Scan for the cell matching the given text and deliver its [x, y] coordinate at center. 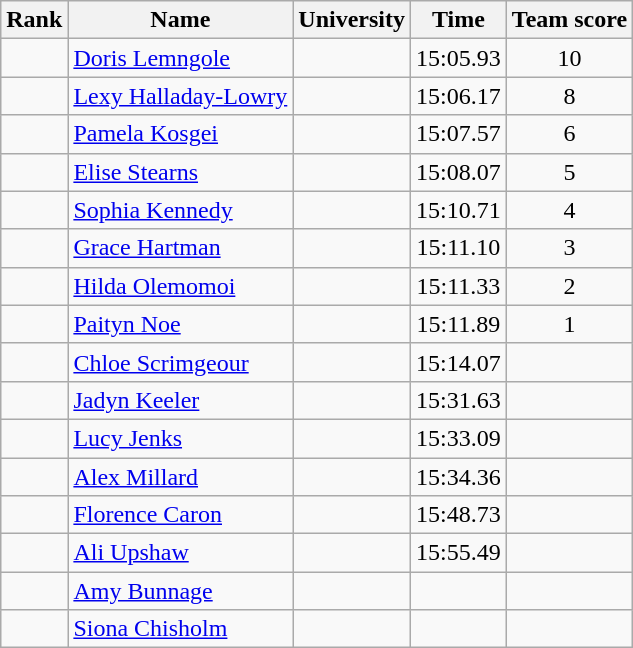
15:33.09 [459, 438]
Amy Bunnage [180, 591]
1 [569, 324]
Lexy Halladay-Lowry [180, 96]
Time [459, 20]
Rank [34, 20]
Alex Millard [180, 477]
Hilda Olemomoi [180, 286]
Florence Caron [180, 515]
Name [180, 20]
15:11.89 [459, 324]
6 [569, 134]
Pamela Kosgei [180, 134]
Elise Stearns [180, 172]
Grace Hartman [180, 248]
4 [569, 210]
Team score [569, 20]
15:14.07 [459, 362]
15:07.57 [459, 134]
15:08.07 [459, 172]
2 [569, 286]
Jadyn Keeler [180, 400]
University [352, 20]
15:34.36 [459, 477]
5 [569, 172]
Chloe Scrimgeour [180, 362]
15:55.49 [459, 553]
15:11.10 [459, 248]
15:05.93 [459, 58]
Paityn Noe [180, 324]
3 [569, 248]
Doris Lemngole [180, 58]
15:48.73 [459, 515]
Lucy Jenks [180, 438]
Ali Upshaw [180, 553]
15:11.33 [459, 286]
Sophia Kennedy [180, 210]
15:10.71 [459, 210]
Siona Chisholm [180, 629]
10 [569, 58]
15:06.17 [459, 96]
15:31.63 [459, 400]
8 [569, 96]
